Return the (x, y) coordinate for the center point of the cell that contains the specified text.  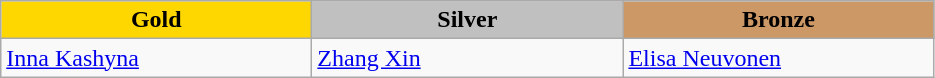
Inna Kashyna (156, 58)
Elisa Neuvonen (778, 58)
Bronze (778, 20)
Zhang Xin (468, 58)
Gold (156, 20)
Silver (468, 20)
